From the cell containing the given text, extract its center point as (X, Y) coordinate. 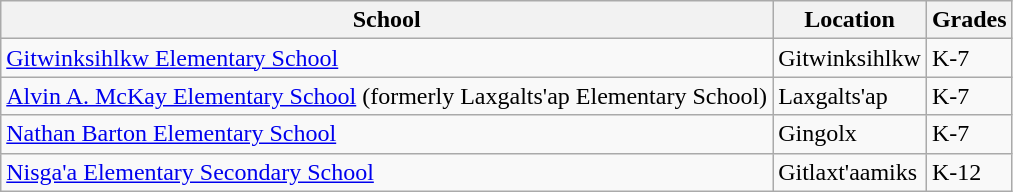
Gitlaxt'aamiks (850, 172)
Gitwinksihlkw Elementary School (387, 58)
Location (850, 20)
Nathan Barton Elementary School (387, 134)
Gingolx (850, 134)
Alvin A. McKay Elementary School (formerly Laxgalts'ap Elementary School) (387, 96)
Nisga'a Elementary Secondary School (387, 172)
K-12 (969, 172)
Gitwinksihlkw (850, 58)
School (387, 20)
Grades (969, 20)
Laxgalts'ap (850, 96)
